Find where the given text appears and provide that cell's center as (X, Y) coordinate. 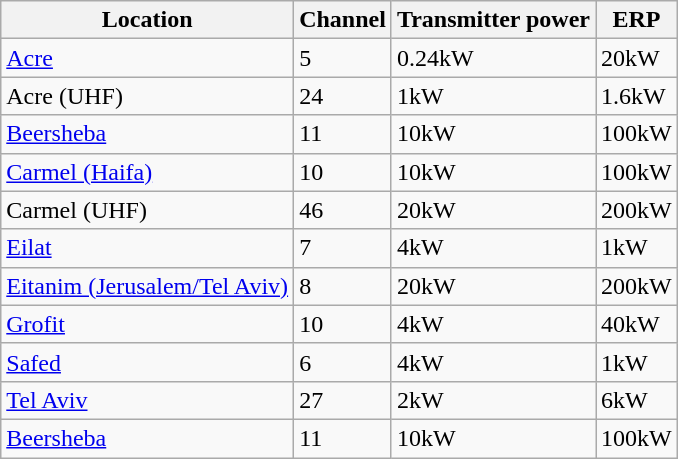
Channel (343, 20)
24 (343, 96)
Carmel (Haifa) (148, 172)
ERP (637, 20)
6kW (637, 400)
7 (343, 248)
Eitanim (Jerusalem/Tel Aviv) (148, 286)
Acre (UHF) (148, 96)
Carmel (UHF) (148, 210)
Tel Aviv (148, 400)
46 (343, 210)
40kW (637, 324)
27 (343, 400)
8 (343, 286)
Eilat (148, 248)
Acre (148, 58)
2kW (493, 400)
0.24kW (493, 58)
5 (343, 58)
Location (148, 20)
Transmitter power (493, 20)
Grofit (148, 324)
Safed (148, 362)
6 (343, 362)
1.6kW (637, 96)
